Locate the cell with the specified text and output its [x, y] center coordinate. 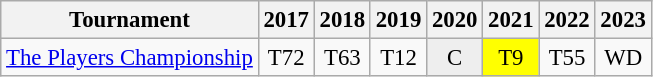
Tournament [130, 20]
C [455, 58]
2022 [567, 20]
2018 [342, 20]
2017 [286, 20]
2023 [623, 20]
2019 [398, 20]
2021 [511, 20]
T9 [511, 58]
T12 [398, 58]
T63 [342, 58]
The Players Championship [130, 58]
T72 [286, 58]
WD [623, 58]
2020 [455, 20]
T55 [567, 58]
